From the cell containing the given text, extract its center point as (x, y) coordinate. 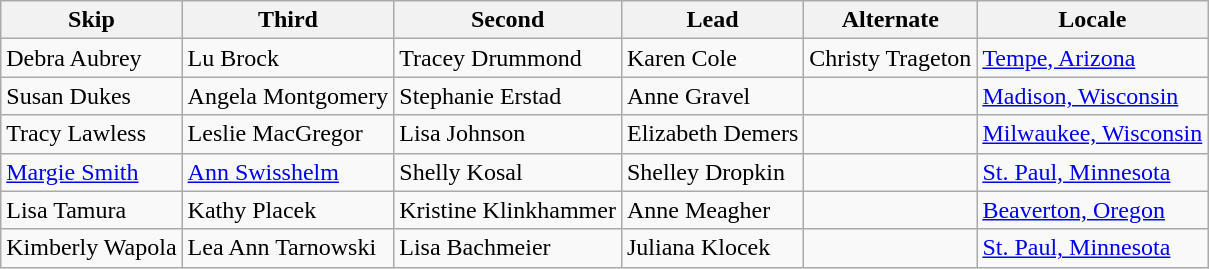
Milwaukee, Wisconsin (1092, 134)
Skip (92, 20)
Angela Montgomery (288, 96)
Lea Ann Tarnowski (288, 248)
Elizabeth Demers (712, 134)
Susan Dukes (92, 96)
Leslie MacGregor (288, 134)
Kathy Placek (288, 210)
Shelley Dropkin (712, 172)
Madison, Wisconsin (1092, 96)
Margie Smith (92, 172)
Lisa Bachmeier (508, 248)
Karen Cole (712, 58)
Lu Brock (288, 58)
Tracey Drummond (508, 58)
Christy Trageton (890, 58)
Ann Swisshelm (288, 172)
Lisa Tamura (92, 210)
Tracy Lawless (92, 134)
Kristine Klinkhammer (508, 210)
Stephanie Erstad (508, 96)
Tempe, Arizona (1092, 58)
Juliana Klocek (712, 248)
Anne Gravel (712, 96)
Beaverton, Oregon (1092, 210)
Lead (712, 20)
Third (288, 20)
Anne Meagher (712, 210)
Locale (1092, 20)
Lisa Johnson (508, 134)
Alternate (890, 20)
Kimberly Wapola (92, 248)
Debra Aubrey (92, 58)
Shelly Kosal (508, 172)
Second (508, 20)
